Scan for the cell matching the given text and deliver its [X, Y] coordinate at center. 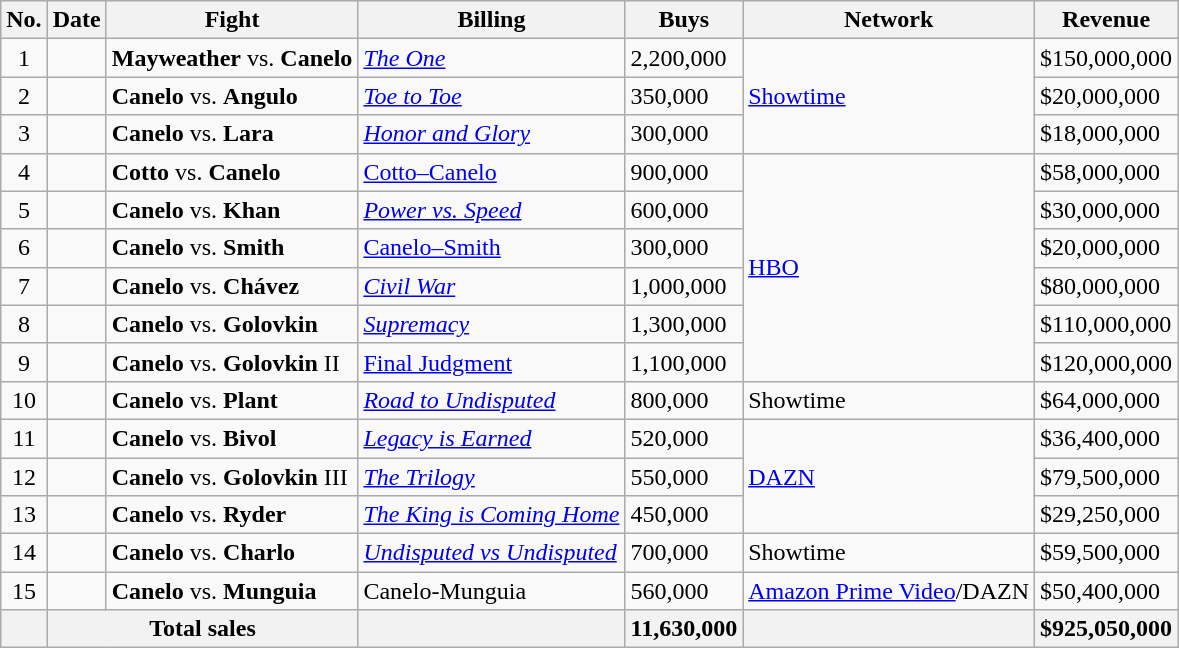
$150,000,000 [1106, 58]
Toe to Toe [492, 96]
Network [889, 20]
$58,000,000 [1106, 172]
9 [24, 362]
Date [76, 20]
Canelo vs. Chávez [232, 286]
Mayweather vs. Canelo [232, 58]
1 [24, 58]
Amazon Prime Video/DAZN [889, 591]
Fight [232, 20]
No. [24, 20]
12 [24, 477]
Buys [684, 20]
560,000 [684, 591]
1,000,000 [684, 286]
520,000 [684, 438]
Canelo vs. Golovkin III [232, 477]
$18,000,000 [1106, 134]
8 [24, 324]
The King is Coming Home [492, 515]
2 [24, 96]
1,100,000 [684, 362]
$925,050,000 [1106, 629]
Total sales [202, 629]
Canelo-Munguia [492, 591]
900,000 [684, 172]
450,000 [684, 515]
Canelo vs. Charlo [232, 553]
Canelo vs. Golovkin [232, 324]
$50,400,000 [1106, 591]
$36,400,000 [1106, 438]
350,000 [684, 96]
Road to Undisputed [492, 400]
800,000 [684, 400]
Legacy is Earned [492, 438]
7 [24, 286]
Power vs. Speed [492, 210]
Civil War [492, 286]
$120,000,000 [1106, 362]
Canelo vs. Ryder [232, 515]
Canelo–Smith [492, 248]
Canelo vs. Khan [232, 210]
600,000 [684, 210]
$110,000,000 [1106, 324]
550,000 [684, 477]
10 [24, 400]
Canelo vs. Munguia [232, 591]
Undisputed vs Undisputed [492, 553]
$64,000,000 [1106, 400]
Canelo vs. Smith [232, 248]
13 [24, 515]
11 [24, 438]
The Trilogy [492, 477]
Canelo vs. Bivol [232, 438]
Final Judgment [492, 362]
700,000 [684, 553]
Canelo vs. Lara [232, 134]
1,300,000 [684, 324]
HBO [889, 267]
The One [492, 58]
14 [24, 553]
$29,250,000 [1106, 515]
Cotto–Canelo [492, 172]
Canelo vs. Plant [232, 400]
Cotto vs. Canelo [232, 172]
Canelo vs. Golovkin II [232, 362]
Honor and Glory [492, 134]
$30,000,000 [1106, 210]
Supremacy [492, 324]
DAZN [889, 476]
$59,500,000 [1106, 553]
6 [24, 248]
Canelo vs. Angulo [232, 96]
$79,500,000 [1106, 477]
5 [24, 210]
11,630,000 [684, 629]
Revenue [1106, 20]
3 [24, 134]
2,200,000 [684, 58]
$80,000,000 [1106, 286]
Billing [492, 20]
15 [24, 591]
4 [24, 172]
